Identify which cell holds the provided text, then report its [x, y] central coordinate. 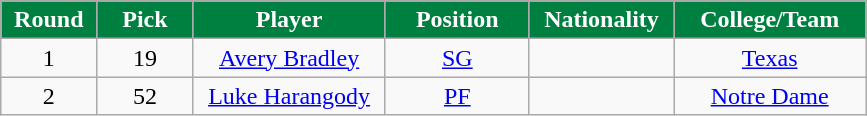
Pick [145, 20]
1 [49, 58]
College/Team [770, 20]
Avery Bradley [289, 58]
52 [145, 96]
Nationality [601, 20]
19 [145, 58]
Texas [770, 58]
Player [289, 20]
SG [457, 58]
PF [457, 96]
Luke Harangody [289, 96]
Round [49, 20]
2 [49, 96]
Position [457, 20]
Notre Dame [770, 96]
